Extract the [x, y] coordinate from the center of the cell holding the provided text.  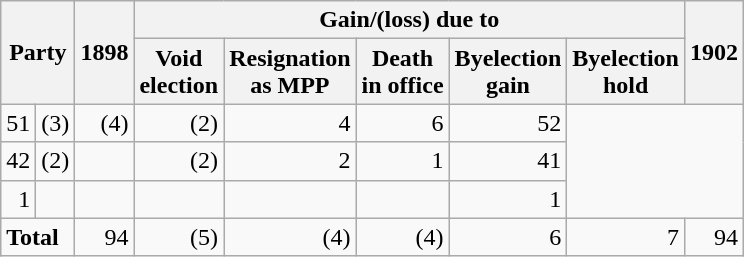
Party [38, 52]
7 [626, 237]
1902 [714, 52]
Deathin office [402, 72]
Voidelection [179, 72]
51 [18, 123]
Resignationas MPP [290, 72]
2 [290, 161]
Byelectionhold [626, 72]
52 [508, 123]
Total [38, 237]
4 [290, 123]
42 [18, 161]
(5) [179, 237]
(3) [56, 123]
1898 [104, 52]
41 [508, 161]
Byelectiongain [508, 72]
Gain/(loss) due to [410, 20]
